Capture the cell that displays the provided text and extract its (X, Y) central coordinate. 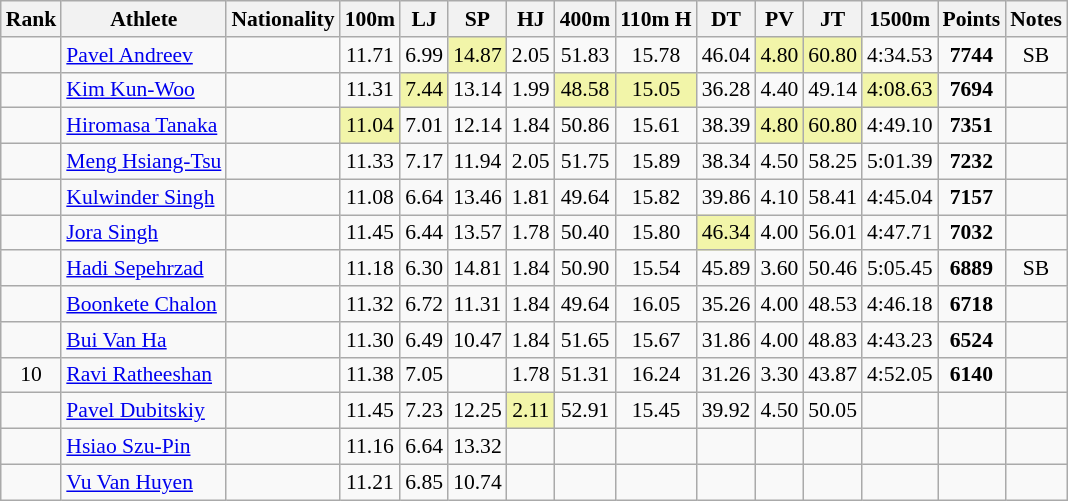
3.60 (779, 269)
50.90 (585, 269)
15.80 (656, 233)
Hadi Sepehrzad (144, 269)
Nationality (282, 19)
11.04 (370, 126)
2.11 (531, 411)
14.87 (478, 55)
13.46 (478, 197)
51.75 (585, 162)
15.82 (656, 197)
4:52.05 (900, 375)
11.33 (370, 162)
Notes (1036, 19)
4.10 (779, 197)
Hiromasa Tanaka (144, 126)
10 (32, 375)
39.86 (726, 197)
7157 (972, 197)
7.44 (424, 90)
13.57 (478, 233)
4:46.18 (900, 304)
48.83 (832, 340)
5:01.39 (900, 162)
39.92 (726, 411)
15.89 (656, 162)
31.86 (726, 340)
7744 (972, 55)
10.74 (478, 482)
Meng Hsiang-Tsu (144, 162)
48.53 (832, 304)
100m (370, 19)
15.67 (656, 340)
JT (832, 19)
58.25 (832, 162)
Ravi Ratheeshan (144, 375)
Pavel Dubitskiy (144, 411)
7694 (972, 90)
1.99 (531, 90)
45.89 (726, 269)
4:08.63 (900, 90)
6.49 (424, 340)
35.26 (726, 304)
7.23 (424, 411)
400m (585, 19)
11.94 (478, 162)
PV (779, 19)
6.85 (424, 482)
Points (972, 19)
7.01 (424, 126)
11.38 (370, 375)
Pavel Andreev (144, 55)
31.26 (726, 375)
1500m (900, 19)
10.47 (478, 340)
15.54 (656, 269)
6.44 (424, 233)
14.81 (478, 269)
50.05 (832, 411)
48.58 (585, 90)
12.25 (478, 411)
50.86 (585, 126)
Kim Kun-Woo (144, 90)
Athlete (144, 19)
15.45 (656, 411)
15.61 (656, 126)
58.41 (832, 197)
6524 (972, 340)
LJ (424, 19)
46.04 (726, 55)
51.83 (585, 55)
43.87 (832, 375)
6889 (972, 269)
Jora Singh (144, 233)
15.05 (656, 90)
11.32 (370, 304)
16.24 (656, 375)
6718 (972, 304)
Vu Van Huyen (144, 482)
6.30 (424, 269)
11.30 (370, 340)
4:43.23 (900, 340)
Boonkete Chalon (144, 304)
36.28 (726, 90)
51.65 (585, 340)
6140 (972, 375)
11.16 (370, 447)
50.46 (832, 269)
13.32 (478, 447)
Bui Van Ha (144, 340)
1.81 (531, 197)
11.08 (370, 197)
5:05.45 (900, 269)
11.71 (370, 55)
4:34.53 (900, 55)
Kulwinder Singh (144, 197)
7032 (972, 233)
7232 (972, 162)
52.91 (585, 411)
16.05 (656, 304)
6.72 (424, 304)
4.40 (779, 90)
Hsiao Szu-Pin (144, 447)
56.01 (832, 233)
12.14 (478, 126)
11.18 (370, 269)
4:45.04 (900, 197)
50.40 (585, 233)
38.34 (726, 162)
HJ (531, 19)
7351 (972, 126)
DT (726, 19)
13.14 (478, 90)
3.30 (779, 375)
Rank (32, 19)
15.78 (656, 55)
110m H (656, 19)
11.21 (370, 482)
7.17 (424, 162)
38.39 (726, 126)
6.99 (424, 55)
51.31 (585, 375)
SP (478, 19)
4:49.10 (900, 126)
7.05 (424, 375)
49.14 (832, 90)
4:47.71 (900, 233)
46.34 (726, 233)
